Extract the [X, Y] coordinate from the center of the cell holding the provided text.  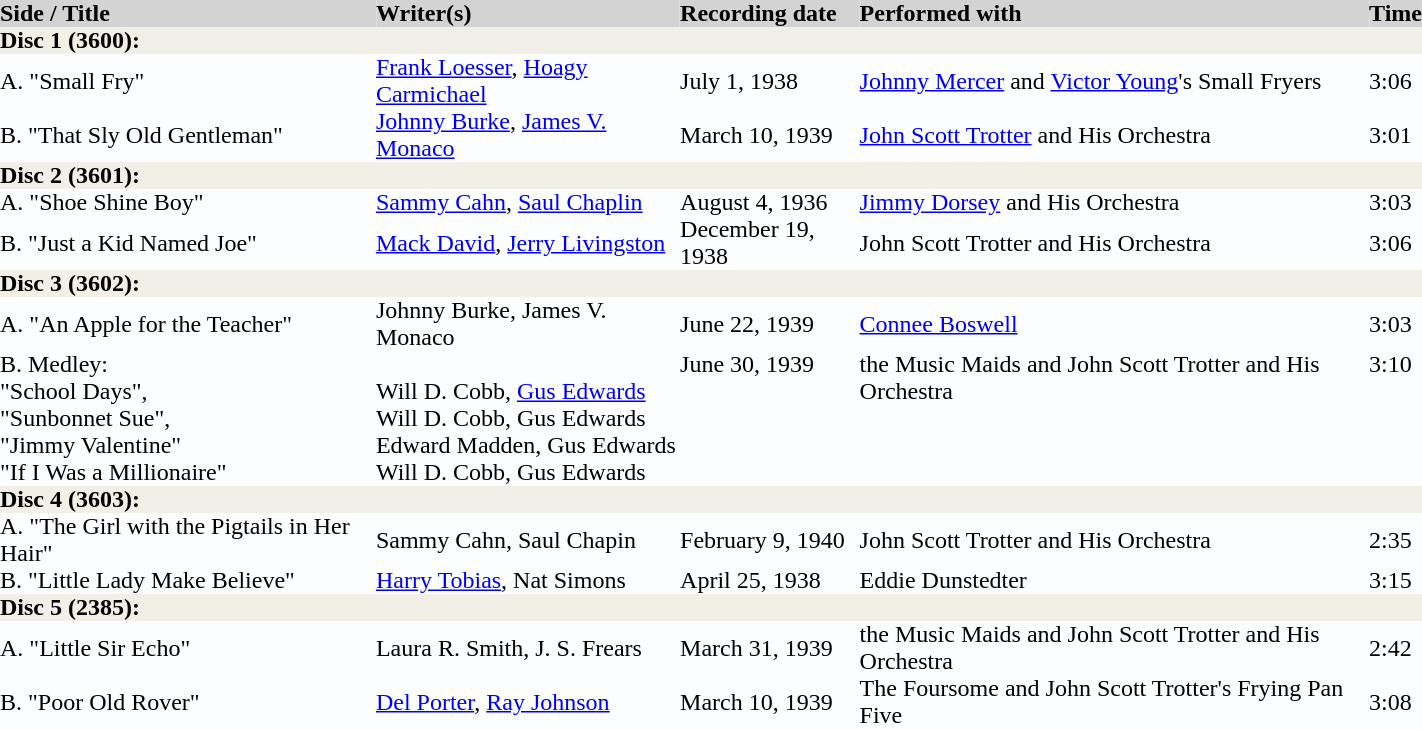
Laura R. Smith, J. S. Frears [528, 648]
B. Medley:"School Days","Sunbonnet Sue","Jimmy Valentine""If I Was a Millionaire" [188, 418]
B. "Poor Old Rover" [188, 702]
Disc 4 (3603): [711, 500]
Will D. Cobb, Gus EdwardsWill D. Cobb, Gus EdwardsEdward Madden, Gus EdwardsWill D. Cobb, Gus Edwards [528, 418]
Time [1396, 14]
Disc 1 (3600): [711, 40]
Disc 5 (2385): [711, 608]
The Foursome and John Scott Trotter's Frying Pan Five [1114, 702]
B. "Just a Kid Named Joe" [188, 243]
Side / Title [188, 14]
Harry Tobias, Nat Simons [528, 580]
Disc 2 (3601): [711, 176]
Johnny Mercer and Victor Young's Small Fryers [1114, 81]
August 4, 1936 [770, 202]
Performed with [1114, 14]
Eddie Dunstedter [1114, 580]
June 22, 1939 [770, 324]
A. "An Apple for the Teacher" [188, 324]
2:35 [1396, 540]
Connee Boswell [1114, 324]
3:10 [1396, 418]
3:08 [1396, 702]
3:15 [1396, 580]
July 1, 1938 [770, 81]
Recording date [770, 14]
Jimmy Dorsey and His Orchestra [1114, 202]
A. "Small Fry" [188, 81]
Mack David, Jerry Livingston [528, 243]
Frank Loesser, Hoagy Carmichael [528, 81]
3:01 [1396, 135]
February 9, 1940 [770, 540]
2:42 [1396, 648]
B. "Little Lady Make Believe" [188, 580]
March 31, 1939 [770, 648]
B. "That Sly Old Gentleman" [188, 135]
April 25, 1938 [770, 580]
A. "Little Sir Echo" [188, 648]
Sammy Cahn, Saul Chaplin [528, 202]
A. "The Girl with the Pigtails in Her Hair" [188, 540]
A. "Shoe Shine Boy" [188, 202]
December 19, 1938 [770, 243]
June 30, 1939 [770, 418]
Writer(s) [528, 14]
Sammy Cahn, Saul Chapin [528, 540]
Del Porter, Ray Johnson [528, 702]
Disc 3 (3602): [711, 284]
